Output the [x, y] coordinate of the center of the cell containing the given text.  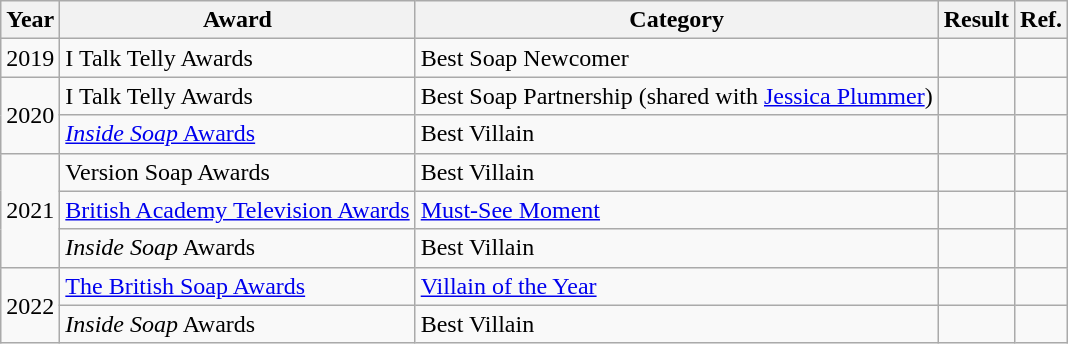
Best Soap Newcomer [676, 58]
British Academy Television Awards [238, 210]
Version Soap Awards [238, 172]
Best Soap Partnership (shared with Jessica Plummer) [676, 96]
Ref. [1042, 20]
2020 [30, 115]
Award [238, 20]
The British Soap Awards [238, 286]
Must-See Moment [676, 210]
2019 [30, 58]
2021 [30, 210]
Villain of the Year [676, 286]
Category [676, 20]
2022 [30, 305]
Result [976, 20]
Year [30, 20]
